Pinpoint the cell where the given text exists, returning its [X, Y] midpoint coordinate. 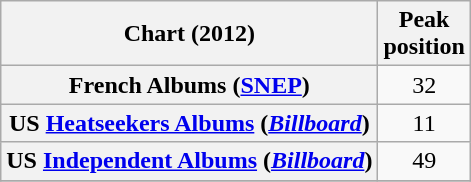
Chart (2012) [190, 34]
US Independent Albums (Billboard) [190, 161]
Peak position [424, 34]
49 [424, 161]
French Albums (SNEP) [190, 85]
11 [424, 123]
32 [424, 85]
US Heatseekers Albums (Billboard) [190, 123]
